Provide the (X, Y) coordinate of the cell's center where the given text is located.  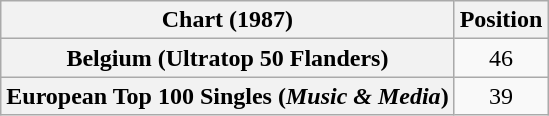
Position (501, 20)
European Top 100 Singles (Music & Media) (228, 96)
46 (501, 58)
39 (501, 96)
Belgium (Ultratop 50 Flanders) (228, 58)
Chart (1987) (228, 20)
